Capture the cell that displays the provided text and extract its [X, Y] central coordinate. 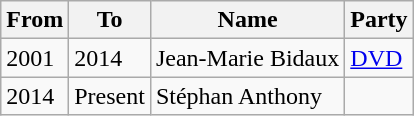
Party [379, 20]
Present [110, 96]
Jean-Marie Bidaux [247, 58]
Stéphan Anthony [247, 96]
To [110, 20]
Name [247, 20]
2001 [35, 58]
DVD [379, 58]
From [35, 20]
